Identify which cell holds the provided text, then report its (X, Y) central coordinate. 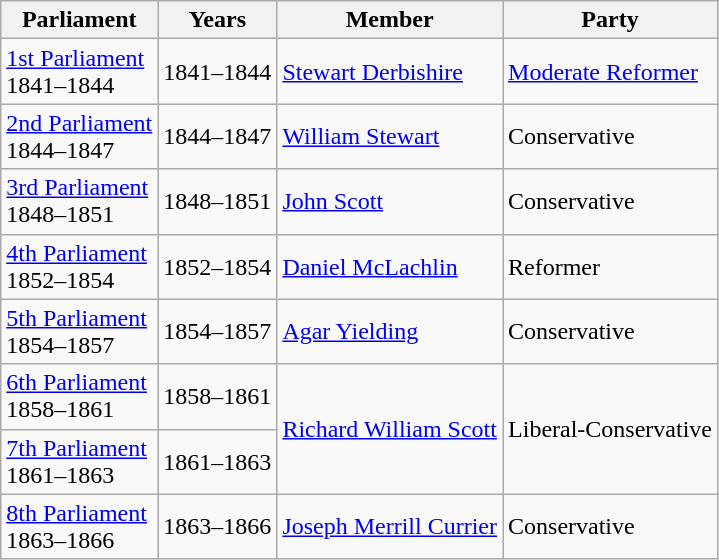
1858–1861 (218, 396)
Liberal-Conservative (610, 429)
3rd Parliament1848–1851 (80, 202)
Member (390, 20)
Reformer (610, 266)
6th Parliament1858–1861 (80, 396)
1854–1857 (218, 332)
Moderate Reformer (610, 72)
7th Parliament1861–1863 (80, 462)
2nd Parliament1844–1847 (80, 136)
1st Parliament1841–1844 (80, 72)
4th Parliament1852–1854 (80, 266)
John Scott (390, 202)
1841–1844 (218, 72)
Parliament (80, 20)
Richard William Scott (390, 429)
Agar Yielding (390, 332)
1863–1866 (218, 526)
Party (610, 20)
1848–1851 (218, 202)
1852–1854 (218, 266)
1861–1863 (218, 462)
Daniel McLachlin (390, 266)
5th Parliament1854–1857 (80, 332)
William Stewart (390, 136)
Years (218, 20)
1844–1847 (218, 136)
Stewart Derbishire (390, 72)
8th Parliament1863–1866 (80, 526)
Joseph Merrill Currier (390, 526)
